Determine the (x, y) coordinate at the center of the cell enclosing the given text.  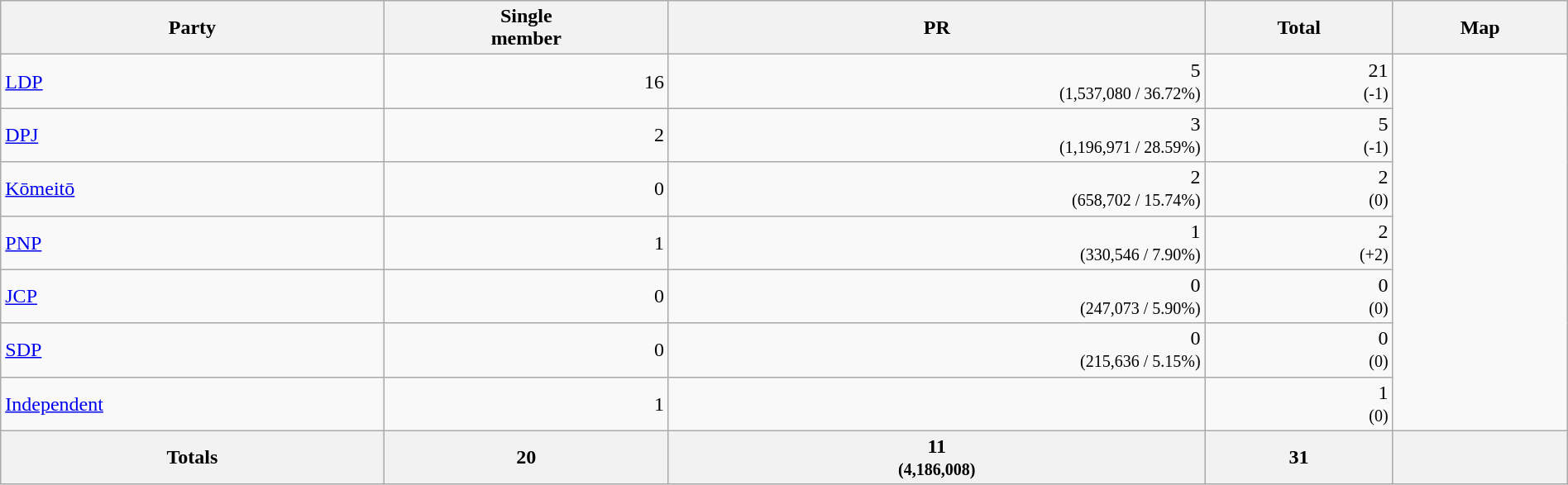
Kōmeitō (192, 188)
0(247,073 / 5.90%) (936, 296)
PR (936, 28)
LDP (192, 81)
3(1,196,971 / 28.59%) (936, 136)
5(1,537,080 / 36.72%) (936, 81)
Party (192, 28)
Map (1480, 28)
SDP (192, 350)
20 (526, 458)
21(-1) (1298, 81)
PNP (192, 243)
31 (1298, 458)
Total (1298, 28)
2(0) (1298, 188)
Singlemember (526, 28)
2(658,702 / 15.74%) (936, 188)
11(4,186,008) (936, 458)
1(0) (1298, 403)
JCP (192, 296)
2 (526, 136)
1(330,546 / 7.90%) (936, 243)
0(215,636 / 5.15%) (936, 350)
16 (526, 81)
2(+2) (1298, 243)
DPJ (192, 136)
Totals (192, 458)
5(-1) (1298, 136)
Independent (192, 403)
